Return [X, Y] of the center of cell containing provided text 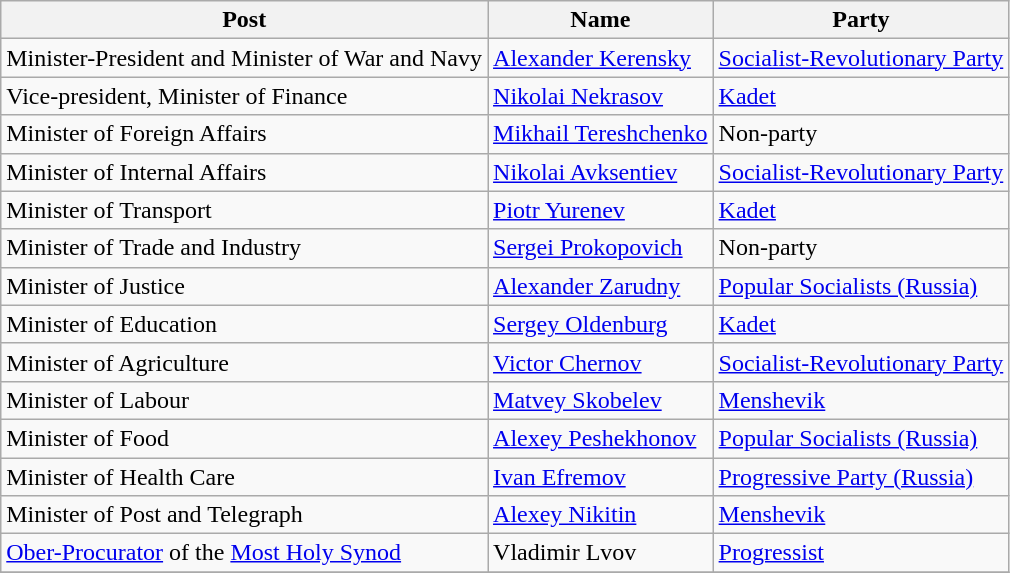
Party [861, 20]
Ober-Procurator of the Most Holy Synod [244, 553]
Vice-president, Minister of Finance [244, 96]
Matvey Skobelev [601, 400]
Minister of Internal Affairs [244, 172]
Alexander Kerensky [601, 58]
Minister of Food [244, 438]
Progressive Party (Russia) [861, 477]
Minister of Transport [244, 210]
Nikolai Nekrasov [601, 96]
Alexander Zarudny [601, 286]
Minister of Labour [244, 400]
Minister of Post and Telegraph [244, 515]
Mikhail Tereshchenko [601, 134]
Sergey Oldenburg [601, 324]
Name [601, 20]
Minister of Education [244, 324]
Minister of Health Care [244, 477]
Piotr Yurenev [601, 210]
Progressist [861, 553]
Minister of Foreign Affairs [244, 134]
Victor Chernov [601, 362]
Post [244, 20]
Minister-President and Minister of War and Navy [244, 58]
Minister of Justice [244, 286]
Alexey Nikitin [601, 515]
Sergei Prokopovich [601, 248]
Vladimir Lvov [601, 553]
Ivan Efremov [601, 477]
Alexey Peshekhonov [601, 438]
Minister of Trade and Industry [244, 248]
Nikolai Avksentiev [601, 172]
Minister of Agriculture [244, 362]
